Find where the given text appears and provide that cell's center as [x, y] coordinate. 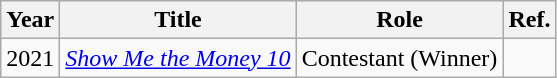
Ref. [530, 20]
2021 [30, 58]
Contestant (Winner) [400, 58]
Year [30, 20]
Title [178, 20]
Role [400, 20]
Show Me the Money 10 [178, 58]
